Scan for the cell matching the given text and deliver its (X, Y) coordinate at center. 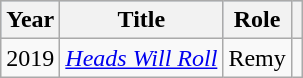
Title (142, 20)
2019 (30, 58)
Heads Will Roll (142, 58)
Year (30, 20)
Role (257, 20)
Remy (257, 58)
